Pinpoint the cell where the given text exists, returning its (X, Y) midpoint coordinate. 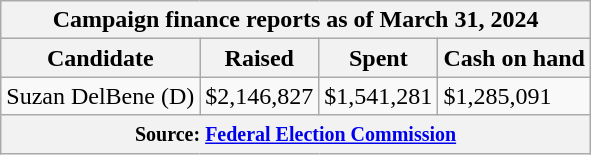
$2,146,827 (260, 96)
Spent (378, 58)
Campaign finance reports as of March 31, 2024 (296, 20)
Cash on hand (514, 58)
Raised (260, 58)
Source: Federal Election Commission (296, 134)
$1,285,091 (514, 96)
Suzan DelBene (D) (100, 96)
Candidate (100, 58)
$1,541,281 (378, 96)
